Detect which cell encompasses the target text, then output its (x, y) center coordinate. 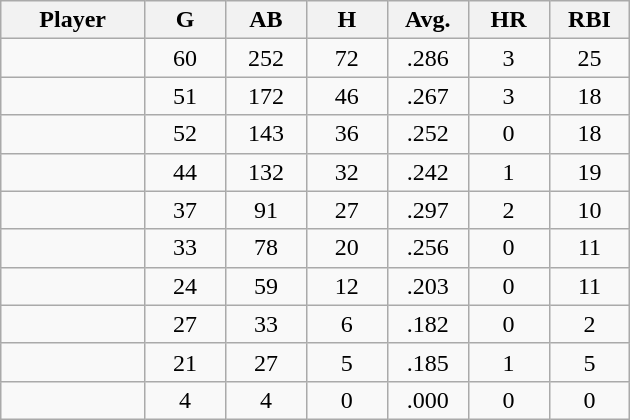
Avg. (428, 20)
32 (346, 172)
.286 (428, 58)
.203 (428, 286)
60 (186, 58)
.242 (428, 172)
44 (186, 172)
.182 (428, 324)
52 (186, 134)
G (186, 20)
72 (346, 58)
H (346, 20)
24 (186, 286)
91 (266, 210)
252 (266, 58)
36 (346, 134)
12 (346, 286)
HR (508, 20)
.252 (428, 134)
19 (590, 172)
.297 (428, 210)
10 (590, 210)
78 (266, 248)
172 (266, 96)
25 (590, 58)
Player (73, 20)
132 (266, 172)
.256 (428, 248)
AB (266, 20)
.185 (428, 362)
20 (346, 248)
RBI (590, 20)
143 (266, 134)
21 (186, 362)
46 (346, 96)
51 (186, 96)
.267 (428, 96)
37 (186, 210)
.000 (428, 400)
59 (266, 286)
6 (346, 324)
